Return (x, y) of the center of cell containing provided text 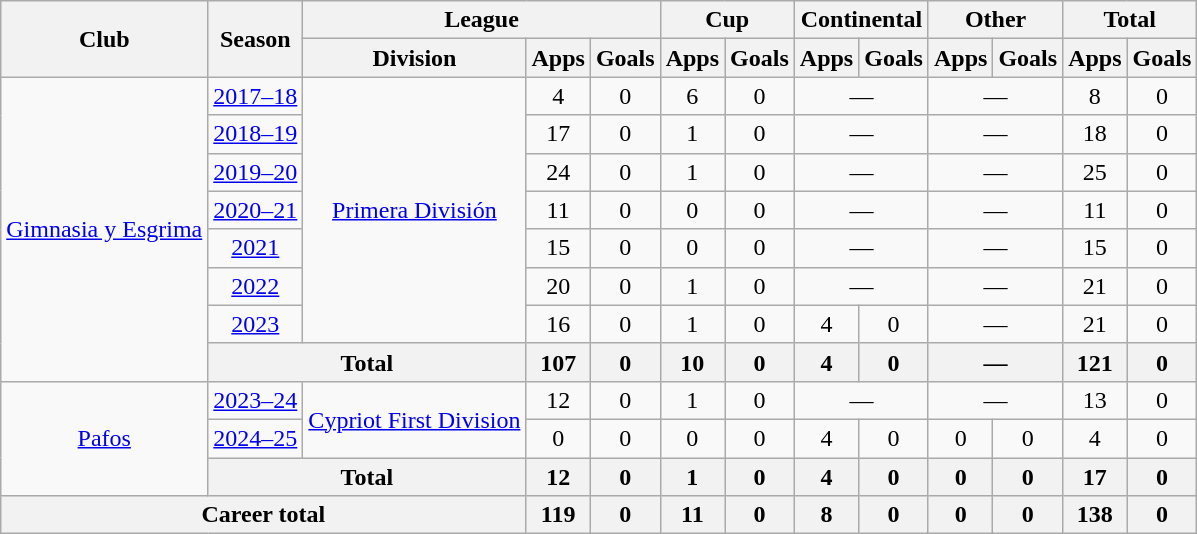
Cypriot First Division (414, 419)
6 (692, 96)
10 (692, 362)
Pafos (104, 438)
2018–19 (256, 134)
107 (558, 362)
Gimnasia y Esgrima (104, 229)
Primera División (414, 210)
138 (1095, 515)
2024–25 (256, 438)
Other (995, 20)
2023–24 (256, 400)
Cup (727, 20)
2017–18 (256, 96)
13 (1095, 400)
Club (104, 39)
Career total (264, 515)
16 (558, 324)
Season (256, 39)
League (482, 20)
25 (1095, 172)
Division (414, 58)
119 (558, 515)
Continental (861, 20)
2021 (256, 248)
2019–20 (256, 172)
2023 (256, 324)
2020–21 (256, 210)
20 (558, 286)
18 (1095, 134)
24 (558, 172)
2022 (256, 286)
121 (1095, 362)
